Identify which cell holds the provided text, then report its [X, Y] central coordinate. 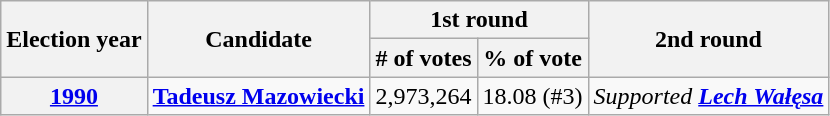
1990 [74, 96]
Election year [74, 39]
1st round [479, 20]
18.08 (#3) [532, 96]
Tadeusz Mazowiecki [258, 96]
2nd round [708, 39]
% of vote [532, 58]
Candidate [258, 39]
Supported Lech Wałęsa [708, 96]
# of votes [424, 58]
2,973,264 [424, 96]
